Return the (X, Y) coordinate for the center point of the cell that contains the specified text.  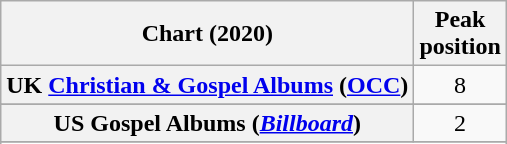
2 (460, 123)
Chart (2020) (208, 34)
8 (460, 85)
Peakposition (460, 34)
UK Christian & Gospel Albums (OCC) (208, 85)
US Gospel Albums (Billboard) (208, 123)
